Detect which cell encompasses the target text, then output its (x, y) center coordinate. 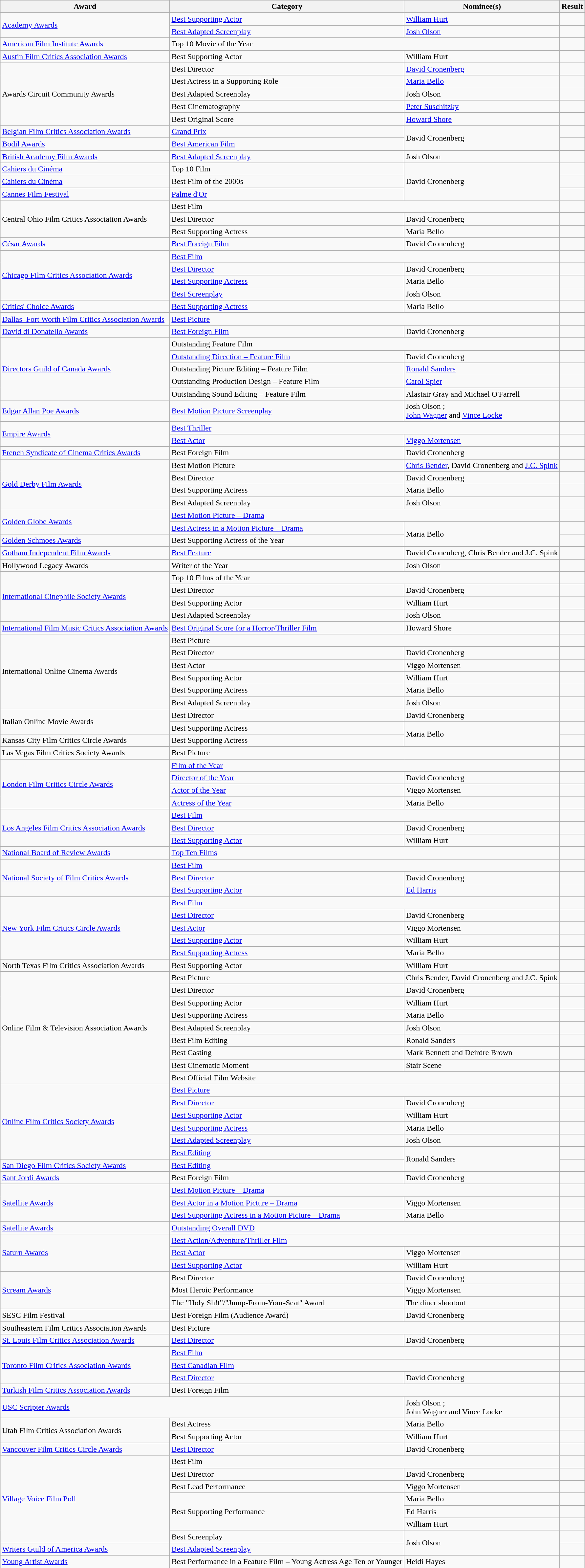
Top 10 Film (287, 169)
Outstanding Feature Film (365, 344)
Best Action/Adventure/Thriller Film (365, 1240)
British Academy Film Awards (85, 157)
Best Actor in a Motion Picture – Drama (287, 1203)
Best Thriller (365, 428)
Top 10 Movie of the Year (365, 44)
Utah Film Critics Association Awards (85, 1430)
Saturn Awards (85, 1253)
Best Lead Performance (287, 1487)
Best Original Score (287, 119)
Outstanding Sound Editing – Feature Film (287, 394)
Best Casting (287, 1053)
Edgar Allan Poe Awards (85, 411)
Most Heroic Performance (287, 1290)
Heidi Hayes (482, 1561)
SESC Film Festival (85, 1315)
USC Scripter Awards (202, 1407)
Central Ohio Film Critics Association Awards (85, 219)
Outstanding Picture Editing – Feature Film (287, 369)
National Society of Film Critics Awards (85, 878)
Best Motion Picture (287, 465)
Best Cinematic Moment (287, 1065)
Best Original Score for a Horror/Thriller Film (287, 628)
Best Motion Picture Screenplay (287, 411)
Writers Guild of America Awards (85, 1549)
Peter Suschitzky (482, 106)
Critics' Choice Awards (85, 306)
David Cronenberg, Chris Bender and J.C. Spink (482, 553)
Director of the Year (287, 778)
Online Film & Television Association Awards (85, 1028)
Stair Scene (482, 1065)
Best Film Editing (287, 1040)
Best Official Film Website (365, 1078)
Directors Guild of Canada Awards (85, 369)
Turkish Film Critics Association Awards (85, 1390)
Outstanding Direction – Feature Film (287, 356)
American Film Institute Awards (85, 44)
The diner shootout (482, 1303)
Italian Online Movie Awards (85, 721)
Kansas City Film Critics Circle Awards (85, 740)
Golden Schmoes Awards (85, 540)
Hollywood Legacy Awards (85, 565)
Writer of the Year (287, 565)
Gold Derby Film Awards (85, 484)
Golden Globe Awards (85, 521)
International Film Music Critics Association Awards (85, 628)
International Online Cinema Awards (85, 672)
International Cinephile Society Awards (85, 597)
Actress of the Year (287, 803)
Category (287, 7)
Palme d'Or (287, 194)
Toronto Film Critics Association Awards (85, 1365)
Best Performance in a Feature Film – Young Actress Age Ten or Younger (287, 1561)
Village Voice Film Poll (85, 1499)
French Syndicate of Cinema Critics Awards (85, 453)
St. Louis Film Critics Association Awards (85, 1340)
Nominee(s) (482, 7)
Top Ten Films (365, 853)
Academy Awards (85, 25)
Empire Awards (85, 434)
Best Supporting Actress of the Year (287, 540)
London Film Critics Circle Awards (85, 784)
Austin Film Critics Association Awards (85, 56)
Belgian Film Critics Association Awards (85, 131)
Bodil Awards (85, 144)
New York Film Critics Circle Awards (85, 928)
Los Angeles Film Critics Association Awards (85, 828)
Vancouver Film Critics Circle Awards (85, 1449)
César Awards (85, 244)
San Diego Film Critics Society Awards (85, 1165)
Actor of the Year (287, 790)
The "Holy Sh!t"/"Jump-From-Your-Seat" Award (287, 1303)
Best Film of the 2000s (287, 182)
Grand Prix (287, 131)
Online Film Critics Society Awards (85, 1121)
Best Supporting Performance (287, 1512)
David di Donatello Awards (85, 331)
Awards Circuit Community Awards (85, 94)
Cannes Film Festival (85, 194)
Outstanding Overall DVD (365, 1228)
Best American Film (287, 144)
Best Canadian Film (365, 1365)
North Texas Film Critics Association Awards (85, 965)
Best Supporting Actress in a Motion Picture – Drama (287, 1215)
Carol Spier (482, 382)
Award (85, 7)
Scream Awards (85, 1290)
Sant Jordi Awards (85, 1178)
Gotham Independent Film Awards (85, 553)
Film of the Year (365, 765)
Result (572, 7)
National Board of Review Awards (85, 853)
Best Actress in a Motion Picture – Drama (287, 528)
Mark Bennett and Deirdre Brown (482, 1053)
Alastair Gray and Michael O'Farrell (482, 394)
Best Foreign Film (Audience Award) (287, 1315)
Best Actress in a Supporting Role (287, 81)
Top 10 Films of the Year (365, 578)
Southeastern Film Critics Association Awards (85, 1328)
Chicago Film Critics Association Awards (85, 275)
Best Feature (287, 553)
Young Artist Awards (85, 1561)
Best Actress (287, 1424)
Dallas–Fort Worth Film Critics Association Awards (85, 319)
Las Vegas Film Critics Society Awards (85, 753)
Outstanding Production Design – Feature Film (287, 382)
Best Cinematography (287, 106)
